Pinpoint the cell where the given text exists, returning its [X, Y] midpoint coordinate. 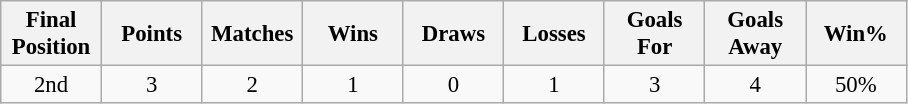
0 [454, 85]
Final Position [52, 34]
Points [152, 34]
4 [756, 85]
2nd [52, 85]
Goals Away [756, 34]
Wins [354, 34]
50% [856, 85]
Matches [252, 34]
Goals For [654, 34]
Draws [454, 34]
Losses [554, 34]
Win% [856, 34]
2 [252, 85]
